From the cell containing the given text, extract its center point as (x, y) coordinate. 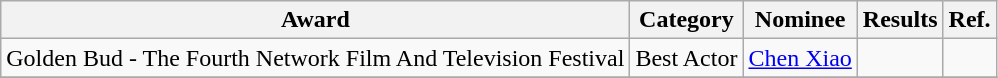
Chen Xiao (800, 58)
Best Actor (686, 58)
Award (316, 20)
Results (900, 20)
Ref. (970, 20)
Nominee (800, 20)
Category (686, 20)
Golden Bud - The Fourth Network Film And Television Festival (316, 58)
